Return the [X, Y] coordinate for the center point of the cell that contains the specified text.  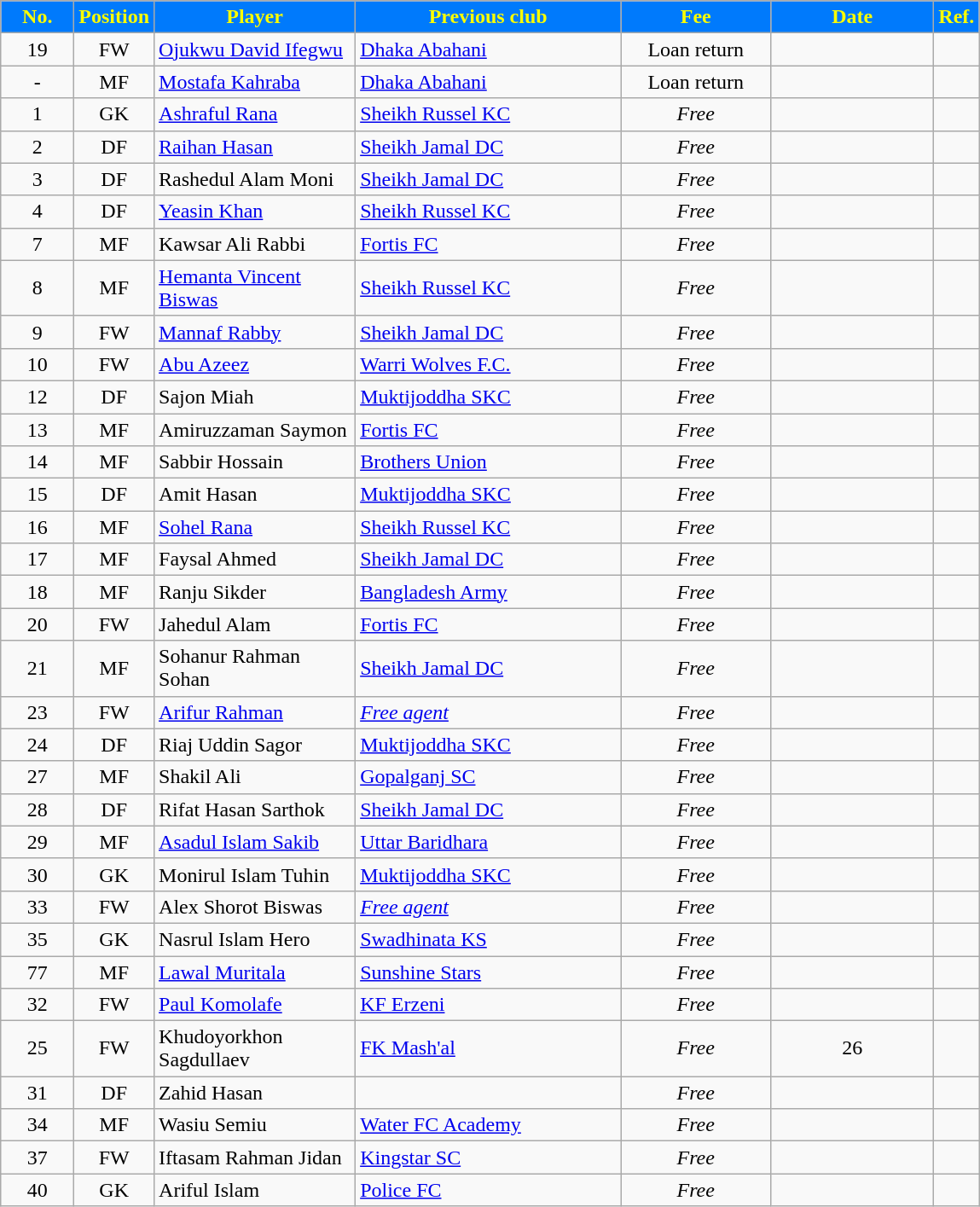
Bangladesh Army [488, 592]
Wasiu Semiu [255, 1125]
10 [38, 364]
Mostafa Kahraba [255, 82]
Swadhinata KS [488, 939]
33 [38, 907]
Hemanta Vincent Biswas [255, 288]
Brothers Union [488, 462]
23 [38, 712]
12 [38, 397]
7 [38, 244]
30 [38, 874]
Raihan Hasan [255, 147]
Date [853, 17]
Ojukwu David Ifegwu [255, 49]
KF Erzeni [488, 1005]
FK Mash'al [488, 1049]
Faysal Ahmed [255, 560]
Warri Wolves F.C. [488, 364]
Rashedul Alam Moni [255, 179]
34 [38, 1125]
Abu Azeez [255, 364]
2 [38, 147]
25 [38, 1049]
4 [38, 212]
27 [38, 777]
Khudoyorkhon Sagdullaev [255, 1049]
Zahid Hasan [255, 1093]
Gopalganj SC [488, 777]
Fee [696, 17]
Alex Shorot Biswas [255, 907]
17 [38, 560]
Asadul Islam Sakib [255, 842]
Sunshine Stars [488, 972]
Monirul Islam Tuhin [255, 874]
Ashraful Rana [255, 114]
Jahedul Alam [255, 624]
Riaj Uddin Sagor [255, 745]
3 [38, 179]
37 [38, 1158]
32 [38, 1005]
18 [38, 592]
9 [38, 332]
No. [38, 17]
Yeasin Khan [255, 212]
Player [255, 17]
29 [38, 842]
Arifur Rahman [255, 712]
13 [38, 429]
24 [38, 745]
Ariful Islam [255, 1190]
Ranju Sikder [255, 592]
Sajon Miah [255, 397]
Water FC Academy [488, 1125]
Amit Hasan [255, 495]
35 [38, 939]
Shakil Ali [255, 777]
15 [38, 495]
26 [853, 1049]
Kawsar Ali Rabbi [255, 244]
Previous club [488, 17]
Sohel Rana [255, 527]
1 [38, 114]
Paul Komolafe [255, 1005]
Sohanur Rahman Sohan [255, 669]
Kingstar SC [488, 1158]
Uttar Baridhara [488, 842]
Position [114, 17]
Police FC [488, 1190]
14 [38, 462]
77 [38, 972]
Lawal Muritala [255, 972]
Rifat Hasan Sarthok [255, 810]
Ref. [957, 17]
16 [38, 527]
21 [38, 669]
28 [38, 810]
- [38, 82]
Iftasam Rahman Jidan [255, 1158]
Amiruzzaman Saymon [255, 429]
19 [38, 49]
Nasrul Islam Hero [255, 939]
20 [38, 624]
31 [38, 1093]
Mannaf Rabby [255, 332]
Sabbir Hossain [255, 462]
40 [38, 1190]
8 [38, 288]
